Detect which cell encompasses the target text, then output its [x, y] center coordinate. 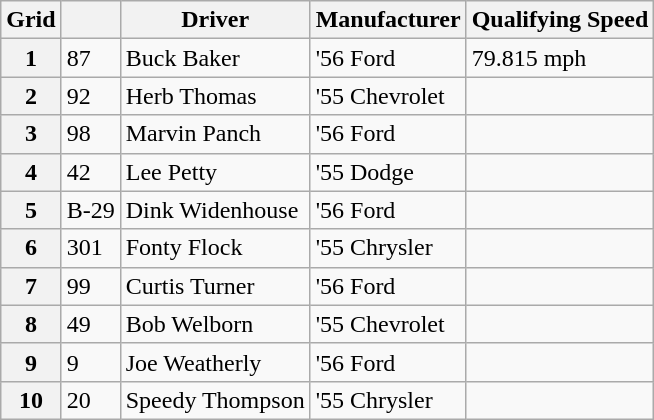
8 [31, 324]
Dink Widenhouse [215, 210]
Grid [31, 20]
Bob Welborn [215, 324]
Speedy Thompson [215, 400]
79.815 mph [560, 58]
Fonty Flock [215, 248]
Lee Petty [215, 172]
6 [31, 248]
87 [90, 58]
Driver [215, 20]
7 [31, 286]
Qualifying Speed [560, 20]
98 [90, 134]
2 [31, 96]
Curtis Turner [215, 286]
3 [31, 134]
49 [90, 324]
42 [90, 172]
92 [90, 96]
4 [31, 172]
'55 Dodge [388, 172]
99 [90, 286]
5 [31, 210]
301 [90, 248]
20 [90, 400]
1 [31, 58]
Herb Thomas [215, 96]
Marvin Panch [215, 134]
B-29 [90, 210]
Buck Baker [215, 58]
10 [31, 400]
Manufacturer [388, 20]
Joe Weatherly [215, 362]
